Determine the [x, y] coordinate at the center of the cell enclosing the given text.  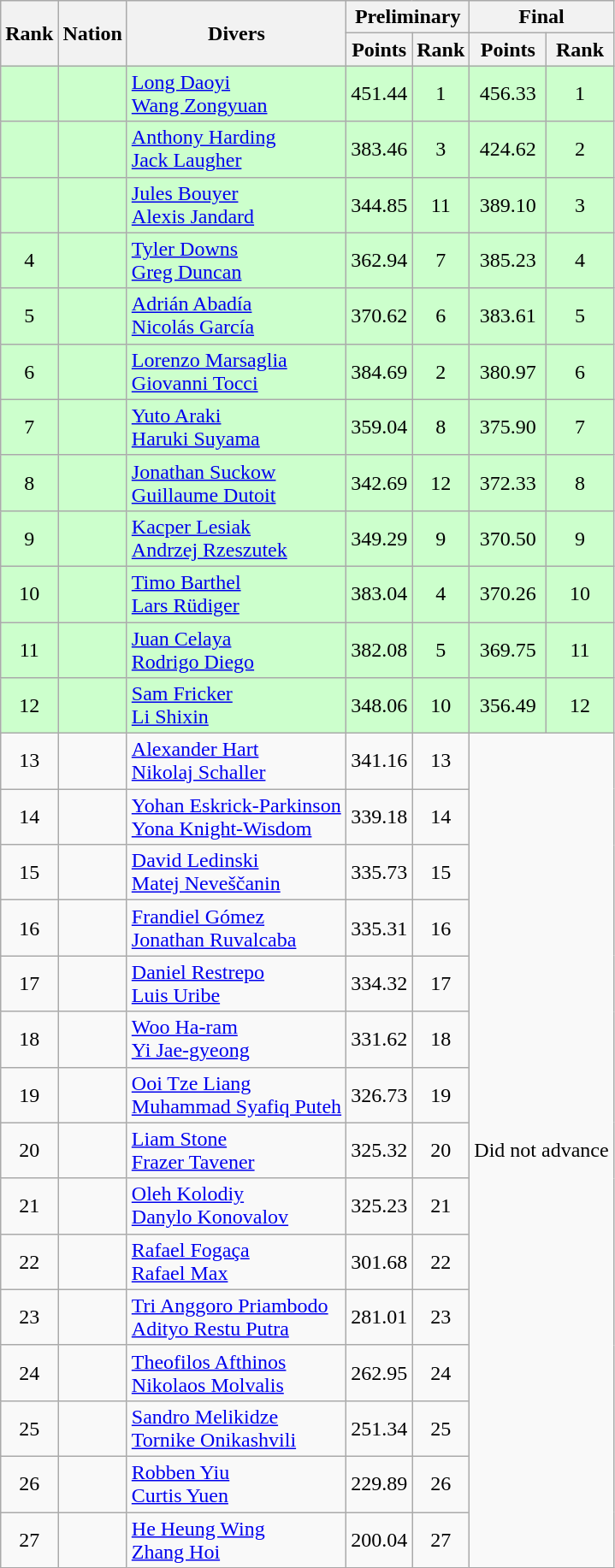
Ooi Tze LiangMuhammad Syafiq Puteh [236, 1094]
Sandro MelikidzeTornike Onikashvili [236, 1428]
424.62 [508, 149]
Jules BouyerAlexis Jandard [236, 205]
383.04 [380, 593]
Tyler DownsGreg Duncan [236, 260]
Timo BarthelLars Rüdiger [236, 593]
451.44 [380, 94]
341.16 [380, 761]
Rafael FogaçaRafael Max [236, 1262]
262.95 [380, 1373]
Did not advance [541, 1151]
380.97 [508, 371]
356.49 [508, 706]
Final [541, 17]
Juan CelayaRodrigo Diego [236, 650]
He Heung WingZhang Hoi [236, 1539]
Theofilos AfthinosNikolaos Molvalis [236, 1373]
Frandiel GómezJonathan Ruvalcaba [236, 928]
342.69 [380, 482]
325.32 [380, 1151]
Daniel RestrepoLuis Uribe [236, 983]
Robben YiuCurtis Yuen [236, 1484]
370.26 [508, 593]
Anthony HardingJack Laugher [236, 149]
Long Daoyi Wang Zongyuan [236, 94]
385.23 [508, 260]
200.04 [380, 1539]
326.73 [380, 1094]
370.50 [508, 539]
Jonathan SuckowGuillaume Dutoit [236, 482]
281.01 [380, 1317]
Oleh KolodiyDanylo Konovalov [236, 1205]
372.33 [508, 482]
335.73 [380, 872]
383.46 [380, 149]
301.68 [380, 1262]
359.04 [380, 427]
Lorenzo MarsagliaGiovanni Tocci [236, 371]
229.89 [380, 1484]
383.61 [508, 316]
456.33 [508, 94]
Nation [92, 33]
334.32 [380, 983]
Divers [236, 33]
Yuto ArakiHaruki Suyama [236, 427]
Woo Ha-ramYi Jae-gyeong [236, 1040]
384.69 [380, 371]
349.29 [380, 539]
251.34 [380, 1428]
325.23 [380, 1205]
348.06 [380, 706]
382.08 [380, 650]
370.62 [380, 316]
331.62 [380, 1040]
David LedinskiMatej Neveščanin [236, 872]
339.18 [380, 817]
Preliminary [408, 17]
369.75 [508, 650]
362.94 [380, 260]
Sam FrickerLi Shixin [236, 706]
Adrián AbadíaNicolás García [236, 316]
Yohan Eskrick-ParkinsonYona Knight-Wisdom [236, 817]
389.10 [508, 205]
Liam StoneFrazer Tavener [236, 1151]
375.90 [508, 427]
344.85 [380, 205]
Kacper LesiakAndrzej Rzeszutek [236, 539]
335.31 [380, 928]
Alexander HartNikolaj Schaller [236, 761]
Tri Anggoro PriambodoAdityo Restu Putra [236, 1317]
